Pinpoint the cell where the given text exists, returning its (x, y) midpoint coordinate. 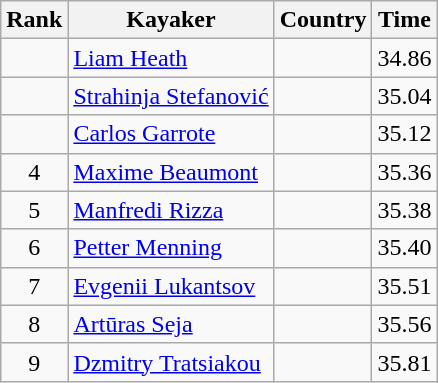
Carlos Garrote (171, 134)
5 (34, 210)
Strahinja Stefanović (171, 96)
Manfredi Rizza (171, 210)
35.56 (404, 324)
35.81 (404, 362)
Liam Heath (171, 58)
35.40 (404, 248)
35.04 (404, 96)
6 (34, 248)
Rank (34, 20)
Country (323, 20)
35.51 (404, 286)
35.38 (404, 210)
8 (34, 324)
Evgenii Lukantsov (171, 286)
Time (404, 20)
Artūras Seja (171, 324)
4 (34, 172)
Kayaker (171, 20)
9 (34, 362)
35.36 (404, 172)
34.86 (404, 58)
7 (34, 286)
35.12 (404, 134)
Dzmitry Tratsiakou (171, 362)
Petter Menning (171, 248)
Maxime Beaumont (171, 172)
